Detect which cell encompasses the target text, then output its (X, Y) center coordinate. 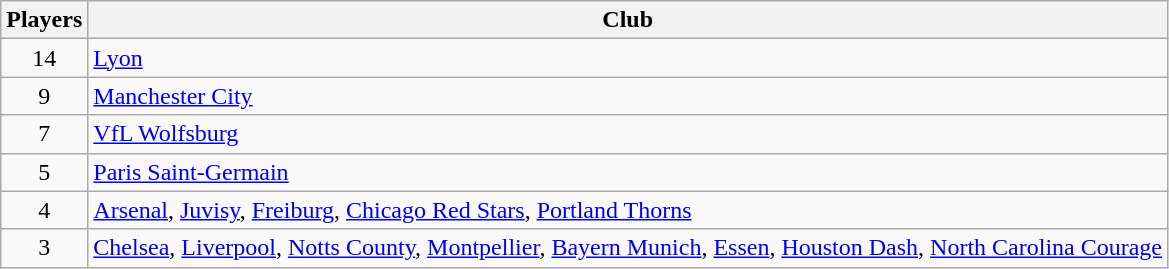
Chelsea, Liverpool, Notts County, Montpellier, Bayern Munich, Essen, Houston Dash, North Carolina Courage (628, 248)
Manchester City (628, 96)
9 (44, 96)
Arsenal, Juvisy, Freiburg, Chicago Red Stars, Portland Thorns (628, 210)
Paris Saint-Germain (628, 172)
5 (44, 172)
7 (44, 134)
Lyon (628, 58)
14 (44, 58)
Club (628, 20)
4 (44, 210)
Players (44, 20)
VfL Wolfsburg (628, 134)
3 (44, 248)
